Return the (X, Y) coordinate for the center point of the cell that contains the specified text.  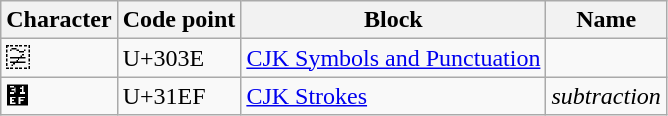
Character (59, 20)
Code point (179, 20)
Block (394, 20)
U+303E (179, 58)
CJK Strokes (394, 96)
Name (606, 20)
U+31EF (179, 96)
CJK Symbols and Punctuation (394, 58)
㇯ (59, 96)
subtraction (606, 96)
〾 (59, 58)
